Determine the [x, y] coordinate at the center of the cell enclosing the given text.  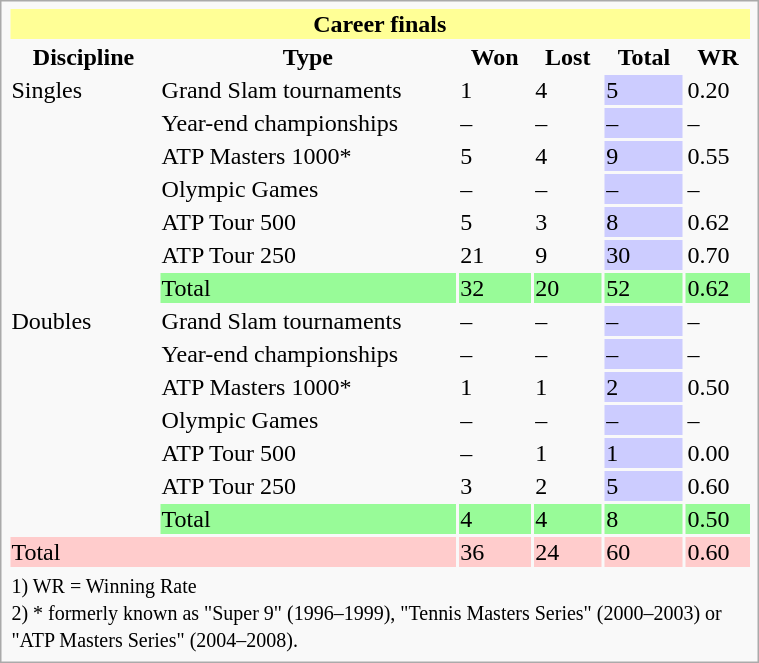
0.00 [718, 453]
Won [495, 57]
0.20 [718, 90]
Lost [568, 57]
Type [308, 57]
Doubles [84, 420]
0.55 [718, 156]
21 [495, 255]
Career finals [380, 24]
Singles [84, 189]
60 [644, 552]
24 [568, 552]
Discipline [84, 57]
1) WR = Winning Rate 2) * formerly known as "Super 9" (1996–1999), "Tennis Masters Series" (2000–2003) or "ATP Masters Series" (2004–2008). [380, 612]
36 [495, 552]
0.70 [718, 255]
WR [718, 57]
52 [644, 288]
20 [568, 288]
30 [644, 255]
32 [495, 288]
